Pinpoint the cell where the given text exists, returning its (x, y) midpoint coordinate. 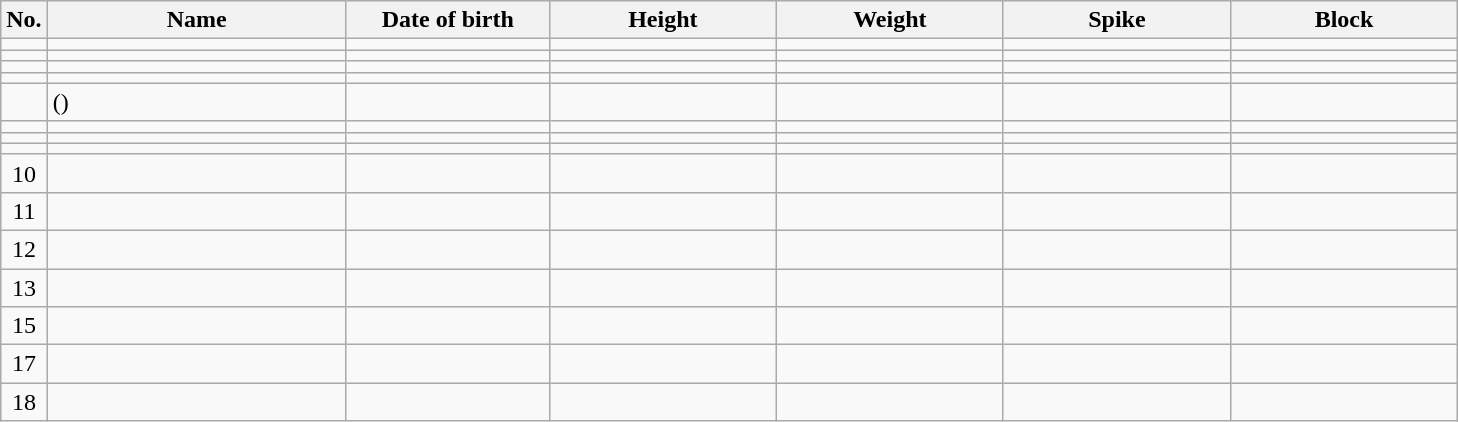
Date of birth (448, 20)
Height (662, 20)
Name (196, 20)
11 (24, 211)
No. (24, 20)
() (196, 102)
Block (1344, 20)
Spike (1116, 20)
Weight (890, 20)
17 (24, 364)
10 (24, 173)
13 (24, 287)
15 (24, 326)
12 (24, 249)
18 (24, 402)
